Output the (X, Y) coordinate of the center of the cell containing the given text.  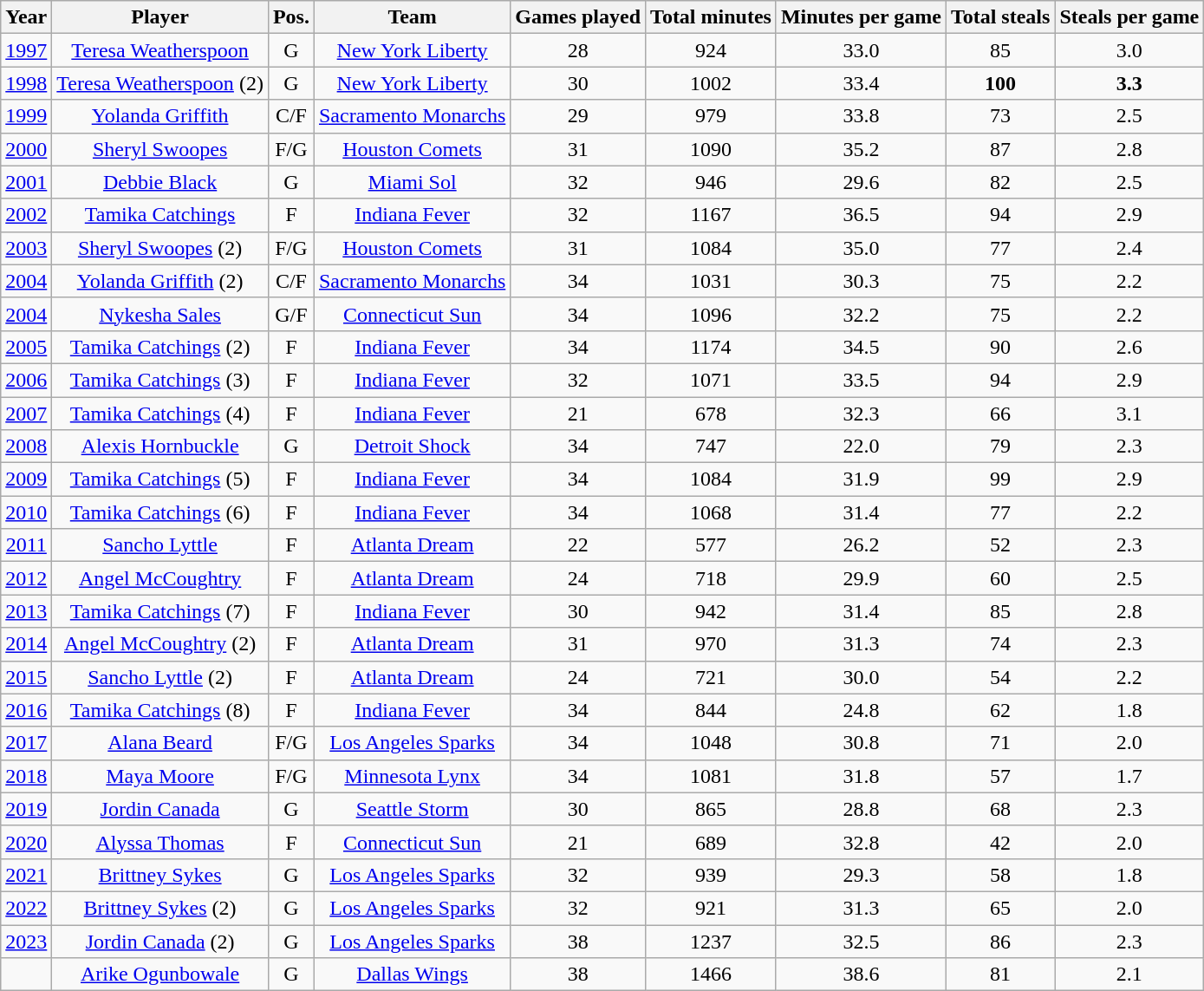
Player (160, 17)
Sancho Lyttle (160, 545)
2014 (26, 644)
Pos. (291, 17)
28.8 (861, 809)
Sheryl Swoopes (2) (160, 248)
2003 (26, 248)
Jordin Canada (2) (160, 941)
2013 (26, 611)
30.3 (861, 281)
33.0 (861, 50)
33.8 (861, 116)
924 (711, 50)
921 (711, 908)
Alexis Hornbuckle (160, 447)
Alyssa Thomas (160, 842)
73 (1000, 116)
1466 (711, 975)
Arike Ogunbowale (160, 975)
Total minutes (711, 17)
31.8 (861, 776)
Tamika Catchings (4) (160, 414)
721 (711, 677)
29.6 (861, 182)
Tamika Catchings (5) (160, 479)
1997 (26, 50)
946 (711, 182)
30.8 (861, 743)
Maya Moore (160, 776)
Total steals (1000, 17)
2007 (26, 414)
3.0 (1129, 50)
38.6 (861, 975)
28 (578, 50)
79 (1000, 447)
Seattle Storm (412, 809)
71 (1000, 743)
2016 (26, 710)
1002 (711, 83)
2022 (26, 908)
Alana Beard (160, 743)
2011 (26, 545)
29.9 (861, 578)
3.1 (1129, 414)
60 (1000, 578)
33.5 (861, 380)
718 (711, 578)
2009 (26, 479)
Dallas Wings (412, 975)
35.2 (861, 149)
1167 (711, 215)
58 (1000, 875)
2001 (26, 182)
1071 (711, 380)
Tamika Catchings (3) (160, 380)
Teresa Weatherspoon (2) (160, 83)
65 (1000, 908)
2002 (26, 215)
Games played (578, 17)
2019 (26, 809)
689 (711, 842)
Tamika Catchings (8) (160, 710)
32.8 (861, 842)
31.9 (861, 479)
Tamika Catchings (6) (160, 512)
Debbie Black (160, 182)
52 (1000, 545)
57 (1000, 776)
29.3 (861, 875)
2021 (26, 875)
90 (1000, 347)
1068 (711, 512)
Team (412, 17)
33.4 (861, 83)
1237 (711, 941)
68 (1000, 809)
Yolanda Griffith (2) (160, 281)
Minnesota Lynx (412, 776)
Nykesha Sales (160, 314)
2006 (26, 380)
1096 (711, 314)
82 (1000, 182)
678 (711, 414)
Detroit Shock (412, 447)
54 (1000, 677)
2.4 (1129, 248)
2020 (26, 842)
2.6 (1129, 347)
81 (1000, 975)
2023 (26, 941)
Sheryl Swoopes (160, 149)
942 (711, 611)
747 (711, 447)
1090 (711, 149)
22.0 (861, 447)
1048 (711, 743)
3.3 (1129, 83)
34.5 (861, 347)
36.5 (861, 215)
577 (711, 545)
Miami Sol (412, 182)
32.5 (861, 941)
24.8 (861, 710)
Sancho Lyttle (2) (160, 677)
Yolanda Griffith (160, 116)
Tamika Catchings (2) (160, 347)
Brittney Sykes (160, 875)
Angel McCoughtry (160, 578)
Steals per game (1129, 17)
32.3 (861, 414)
865 (711, 809)
Jordin Canada (160, 809)
2000 (26, 149)
979 (711, 116)
2017 (26, 743)
2.1 (1129, 975)
1998 (26, 83)
939 (711, 875)
2018 (26, 776)
66 (1000, 414)
30.0 (861, 677)
Year (26, 17)
87 (1000, 149)
Minutes per game (861, 17)
22 (578, 545)
2010 (26, 512)
42 (1000, 842)
G/F (291, 314)
29 (578, 116)
74 (1000, 644)
1.7 (1129, 776)
2012 (26, 578)
26.2 (861, 545)
2015 (26, 677)
32.2 (861, 314)
Angel McCoughtry (2) (160, 644)
Tamika Catchings (7) (160, 611)
1999 (26, 116)
2008 (26, 447)
1174 (711, 347)
35.0 (861, 248)
1031 (711, 281)
86 (1000, 941)
Teresa Weatherspoon (160, 50)
99 (1000, 479)
970 (711, 644)
Tamika Catchings (160, 215)
2005 (26, 347)
844 (711, 710)
Brittney Sykes (2) (160, 908)
1081 (711, 776)
62 (1000, 710)
100 (1000, 83)
